From the cell containing the given text, extract its center point as (x, y) coordinate. 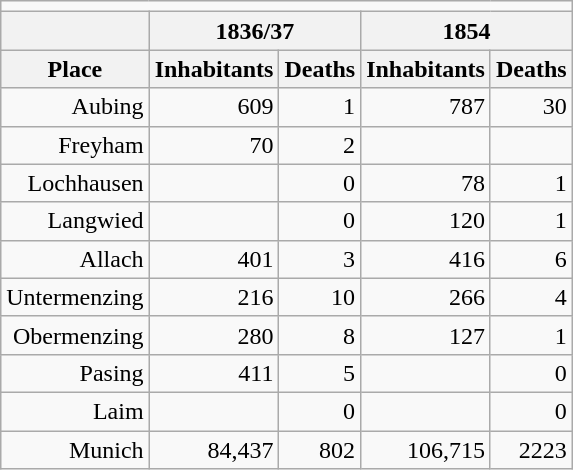
Place (75, 69)
Freyham (75, 145)
84,437 (214, 449)
30 (531, 107)
78 (426, 183)
6 (531, 259)
Lochhausen (75, 183)
Obermenzing (75, 335)
401 (214, 259)
1836/37 (255, 31)
416 (426, 259)
609 (214, 107)
Langwied (75, 221)
411 (214, 373)
8 (320, 335)
802 (320, 449)
Allach (75, 259)
1854 (467, 31)
70 (214, 145)
4 (531, 297)
216 (214, 297)
Laim (75, 411)
106,715 (426, 449)
Pasing (75, 373)
280 (214, 335)
266 (426, 297)
787 (426, 107)
5 (320, 373)
Aubing (75, 107)
2223 (531, 449)
127 (426, 335)
3 (320, 259)
Munich (75, 449)
2 (320, 145)
Untermenzing (75, 297)
10 (320, 297)
120 (426, 221)
